Return the [X, Y] coordinate for the center point of the cell that contains the specified text.  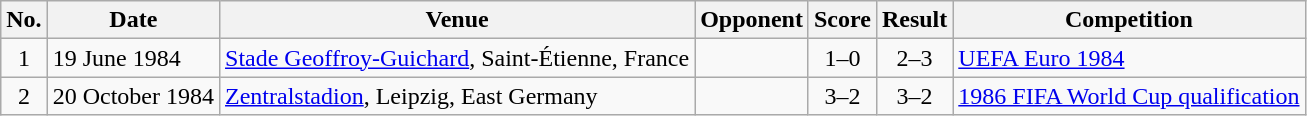
Opponent [752, 20]
Result [914, 20]
Competition [1129, 20]
Stade Geoffroy-Guichard, Saint-Étienne, France [458, 58]
2 [24, 96]
UEFA Euro 1984 [1129, 58]
19 June 1984 [133, 58]
Zentralstadion, Leipzig, East Germany [458, 96]
No. [24, 20]
1 [24, 58]
2–3 [914, 58]
1–0 [842, 58]
20 October 1984 [133, 96]
Date [133, 20]
Venue [458, 20]
1986 FIFA World Cup qualification [1129, 96]
Score [842, 20]
